Find where the given text appears and provide that cell's center as (X, Y) coordinate. 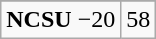
58 (138, 20)
NCSU −20 (61, 20)
